Extract the [X, Y] coordinate from the center of the cell holding the provided text.  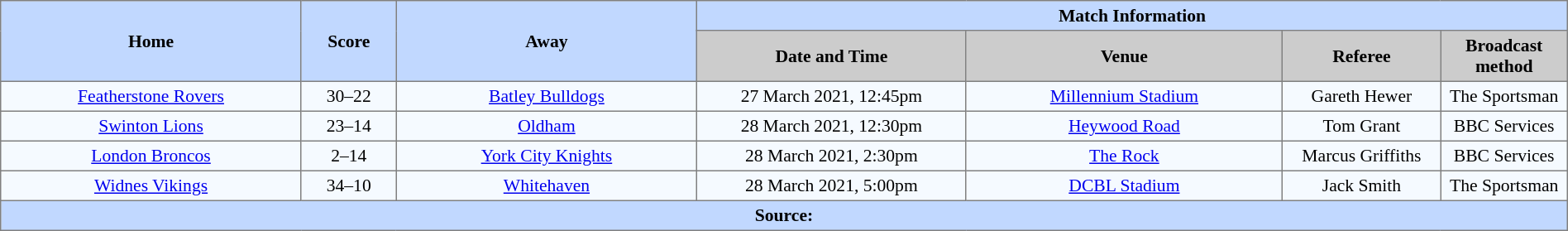
DCBL Stadium [1125, 185]
Batley Bulldogs [547, 96]
York City Knights [547, 156]
Oldham [547, 126]
London Broncos [151, 156]
2–14 [349, 156]
Jack Smith [1361, 185]
34–10 [349, 185]
Whitehaven [547, 185]
Tom Grant [1361, 126]
27 March 2021, 12:45pm [832, 96]
28 March 2021, 12:30pm [832, 126]
Away [547, 41]
Swinton Lions [151, 126]
Source: [784, 215]
Score [349, 41]
Home [151, 41]
28 March 2021, 5:00pm [832, 185]
Broadcast method [1503, 56]
Millennium Stadium [1125, 96]
Referee [1361, 56]
28 March 2021, 2:30pm [832, 156]
Venue [1125, 56]
Heywood Road [1125, 126]
23–14 [349, 126]
Date and Time [832, 56]
Widnes Vikings [151, 185]
Gareth Hewer [1361, 96]
Marcus Griffiths [1361, 156]
30–22 [349, 96]
Match Information [1133, 16]
The Rock [1125, 156]
Featherstone Rovers [151, 96]
